Provide the (X, Y) coordinate of the cell's center where the given text is located.  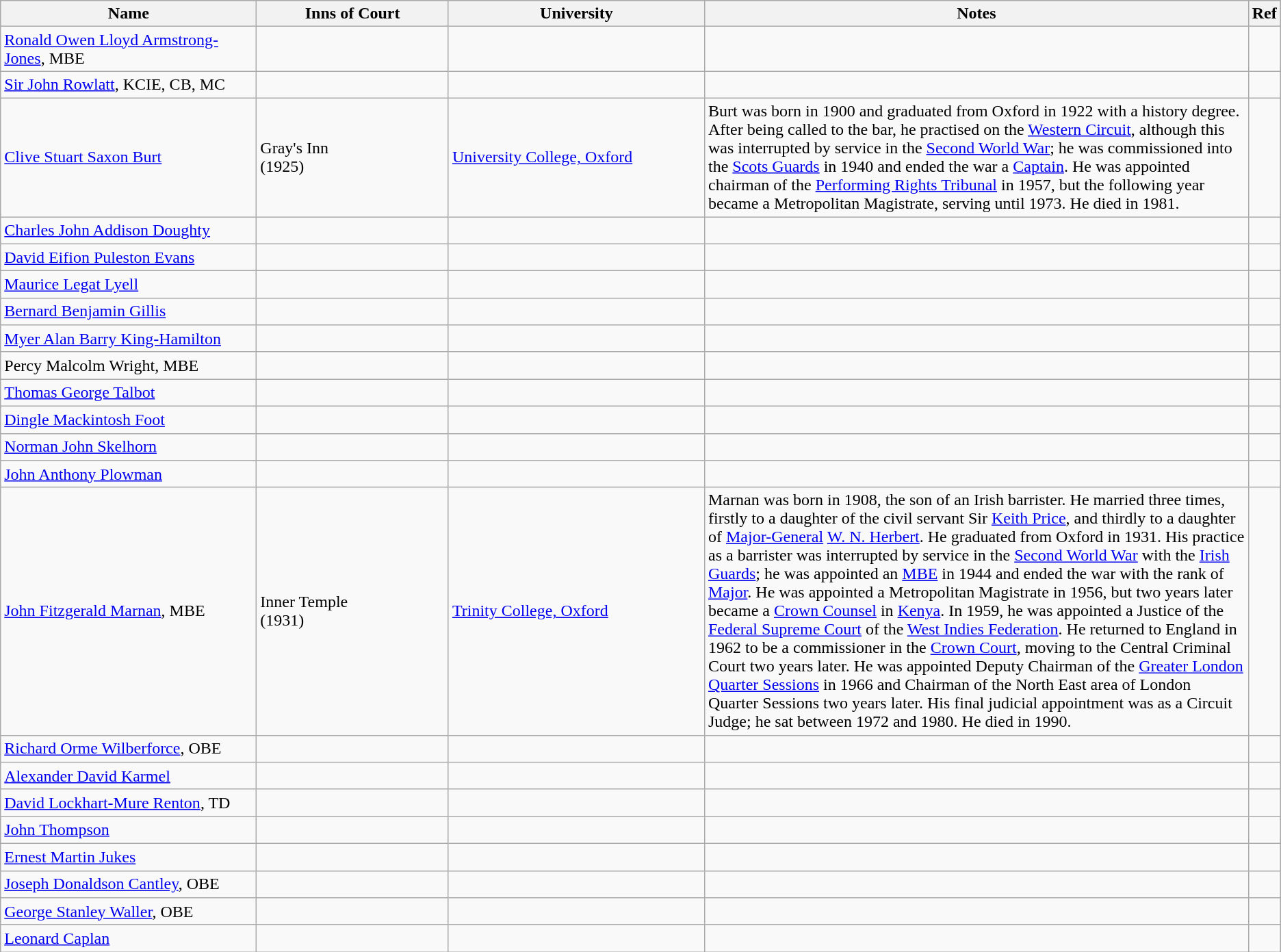
Norman John Skelhorn (129, 447)
George Stanley Waller, OBE (129, 912)
Dingle Mackintosh Foot (129, 420)
Inns of Court (353, 14)
Alexander David Karmel (129, 776)
John Fitzgerald Marnan, MBE (129, 611)
Ernest Martin Jukes (129, 857)
Ronald Owen Lloyd Armstrong-Jones, MBE (129, 49)
Myer Alan Barry King-Hamilton (129, 339)
David Lockhart-Mure Renton, TD (129, 803)
Maurice Legat Lyell (129, 285)
University (576, 14)
Sir John Rowlatt, KCIE, CB, MC (129, 85)
Ref (1265, 14)
John Anthony Plowman (129, 474)
Thomas George Talbot (129, 393)
Leonard Caplan (129, 938)
Inner Temple(1931) (353, 611)
Notes (976, 14)
University College, Oxford (576, 157)
Charles John Addison Doughty (129, 230)
Clive Stuart Saxon Burt (129, 157)
David Eifion Puleston Evans (129, 257)
Name (129, 14)
Percy Malcolm Wright, MBE (129, 365)
Joseph Donaldson Cantley, OBE (129, 884)
Trinity College, Oxford (576, 611)
Gray's Inn(1925) (353, 157)
John Thompson (129, 830)
Bernard Benjamin Gillis (129, 311)
Richard Orme Wilberforce, OBE (129, 749)
